Locate the cell with the specified text and output its [x, y] center coordinate. 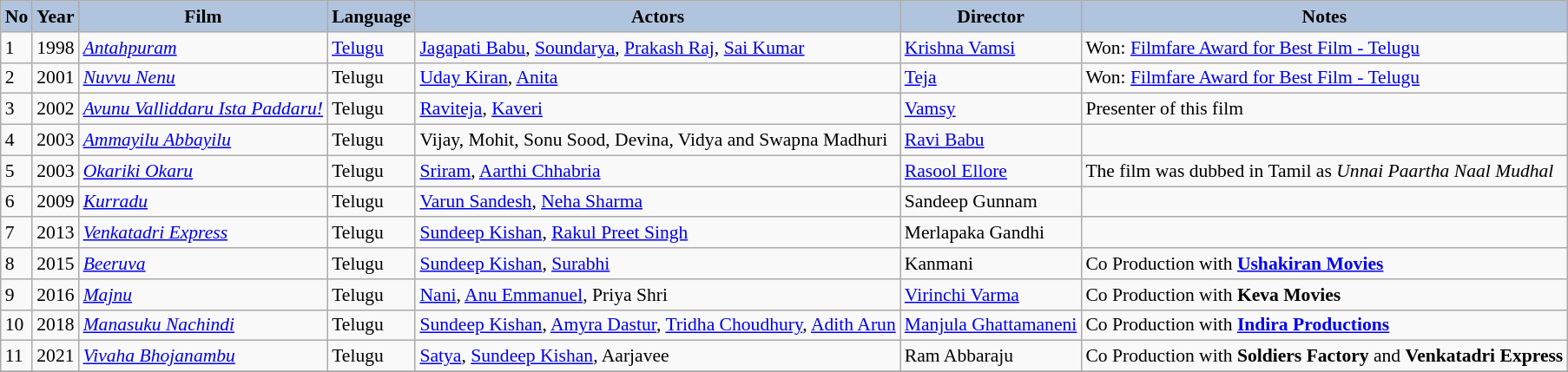
Language [372, 16]
2018 [56, 325]
Year [56, 16]
Teja [992, 78]
10 [17, 325]
Avunu Valliddaru Ista Paddaru! [203, 109]
11 [17, 356]
Notes [1324, 16]
The film was dubbed in Tamil as Unnai Paartha Naal Mudhal [1324, 171]
Actors [657, 16]
Nani, Anu Emmanuel, Priya Shri [657, 295]
Antahpuram [203, 48]
Vamsy [992, 109]
2016 [56, 295]
2002 [56, 109]
Presenter of this film [1324, 109]
Ammayilu Abbayilu [203, 140]
Co Production with Soldiers Factory and Venkatadri Express [1324, 356]
Venkatadri Express [203, 233]
Satya, Sundeep Kishan, Aarjavee [657, 356]
Majnu [203, 295]
2001 [56, 78]
Virinchi Varma [992, 295]
Nuvvu Nenu [203, 78]
Sandeep Gunnam [992, 202]
1 [17, 48]
9 [17, 295]
Okariki Okaru [203, 171]
Krishna Vamsi [992, 48]
Sriram, Aarthi Chhabria [657, 171]
Director [992, 16]
Jagapati Babu, Soundarya, Prakash Raj, Sai Kumar [657, 48]
2015 [56, 264]
2021 [56, 356]
7 [17, 233]
Kanmani [992, 264]
2013 [56, 233]
No [17, 16]
4 [17, 140]
Varun Sandesh, Neha Sharma [657, 202]
1998 [56, 48]
Vivaha Bhojanambu [203, 356]
Manjula Ghattamaneni [992, 325]
Kurradu [203, 202]
Raviteja, Kaveri [657, 109]
Sundeep Kishan, Rakul Preet Singh [657, 233]
Beeruva [203, 264]
Rasool Ellore [992, 171]
8 [17, 264]
2009 [56, 202]
Co Production with Keva Movies [1324, 295]
Co Production with Ushakiran Movies [1324, 264]
Film [203, 16]
Uday Kiran, Anita [657, 78]
Vijay, Mohit, Sonu Sood, Devina, Vidya and Swapna Madhuri [657, 140]
5 [17, 171]
Sundeep Kishan, Amyra Dastur, Tridha Choudhury, Adith Arun [657, 325]
Co Production with Indira Productions [1324, 325]
2 [17, 78]
Manasuku Nachindi [203, 325]
6 [17, 202]
3 [17, 109]
Ram Abbaraju [992, 356]
Ravi Babu [992, 140]
Merlapaka Gandhi [992, 233]
Sundeep Kishan, Surabhi [657, 264]
